Find where the given text appears and provide that cell's center as (X, Y) coordinate. 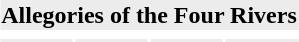
Allegories of the Four Rivers (149, 15)
